Find where the given text appears and provide that cell's center as (X, Y) coordinate. 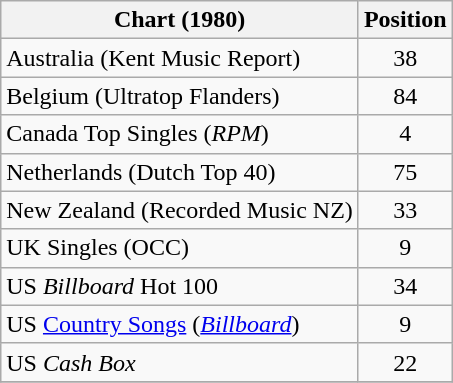
UK Singles (OCC) (180, 248)
33 (405, 210)
84 (405, 96)
US Country Songs (Billboard) (180, 324)
Position (405, 20)
Australia (Kent Music Report) (180, 58)
22 (405, 362)
Canada Top Singles (RPM) (180, 134)
Belgium (Ultratop Flanders) (180, 96)
4 (405, 134)
34 (405, 286)
75 (405, 172)
US Cash Box (180, 362)
Chart (1980) (180, 20)
New Zealand (Recorded Music NZ) (180, 210)
US Billboard Hot 100 (180, 286)
38 (405, 58)
Netherlands (Dutch Top 40) (180, 172)
